For the text-containing cell, return its midpoint in (x, y) coordinate format. 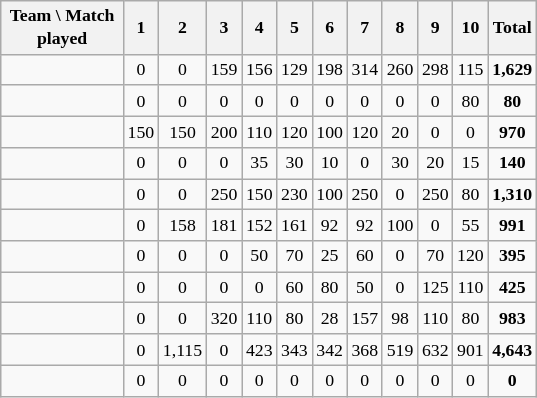
129 (294, 70)
156 (260, 70)
1,629 (512, 70)
320 (224, 318)
Team \ Match played (62, 28)
125 (436, 288)
181 (224, 226)
15 (470, 162)
260 (400, 70)
368 (364, 350)
425 (512, 288)
200 (224, 132)
1 (140, 28)
Total (512, 28)
2 (183, 28)
5 (294, 28)
152 (260, 226)
28 (330, 318)
342 (330, 350)
4 (260, 28)
991 (512, 226)
1,115 (183, 350)
298 (436, 70)
970 (512, 132)
6 (330, 28)
395 (512, 256)
983 (512, 318)
9 (436, 28)
519 (400, 350)
343 (294, 350)
632 (436, 350)
98 (400, 318)
4,643 (512, 350)
1,310 (512, 194)
3 (224, 28)
230 (294, 194)
161 (294, 226)
157 (364, 318)
8 (400, 28)
140 (512, 162)
314 (364, 70)
115 (470, 70)
423 (260, 350)
7 (364, 28)
158 (183, 226)
901 (470, 350)
159 (224, 70)
35 (260, 162)
25 (330, 256)
55 (470, 226)
198 (330, 70)
